Return [X, Y] of the center of cell containing provided text 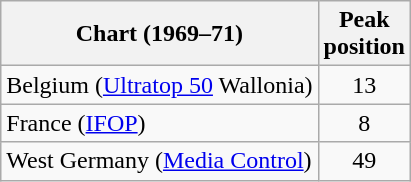
France (IFOP) [160, 123]
Chart (1969–71) [160, 34]
49 [364, 161]
8 [364, 123]
West Germany (Media Control) [160, 161]
13 [364, 85]
Peakposition [364, 34]
Belgium (Ultratop 50 Wallonia) [160, 85]
